Provide the (X, Y) coordinate of the cell's center where the given text is located.  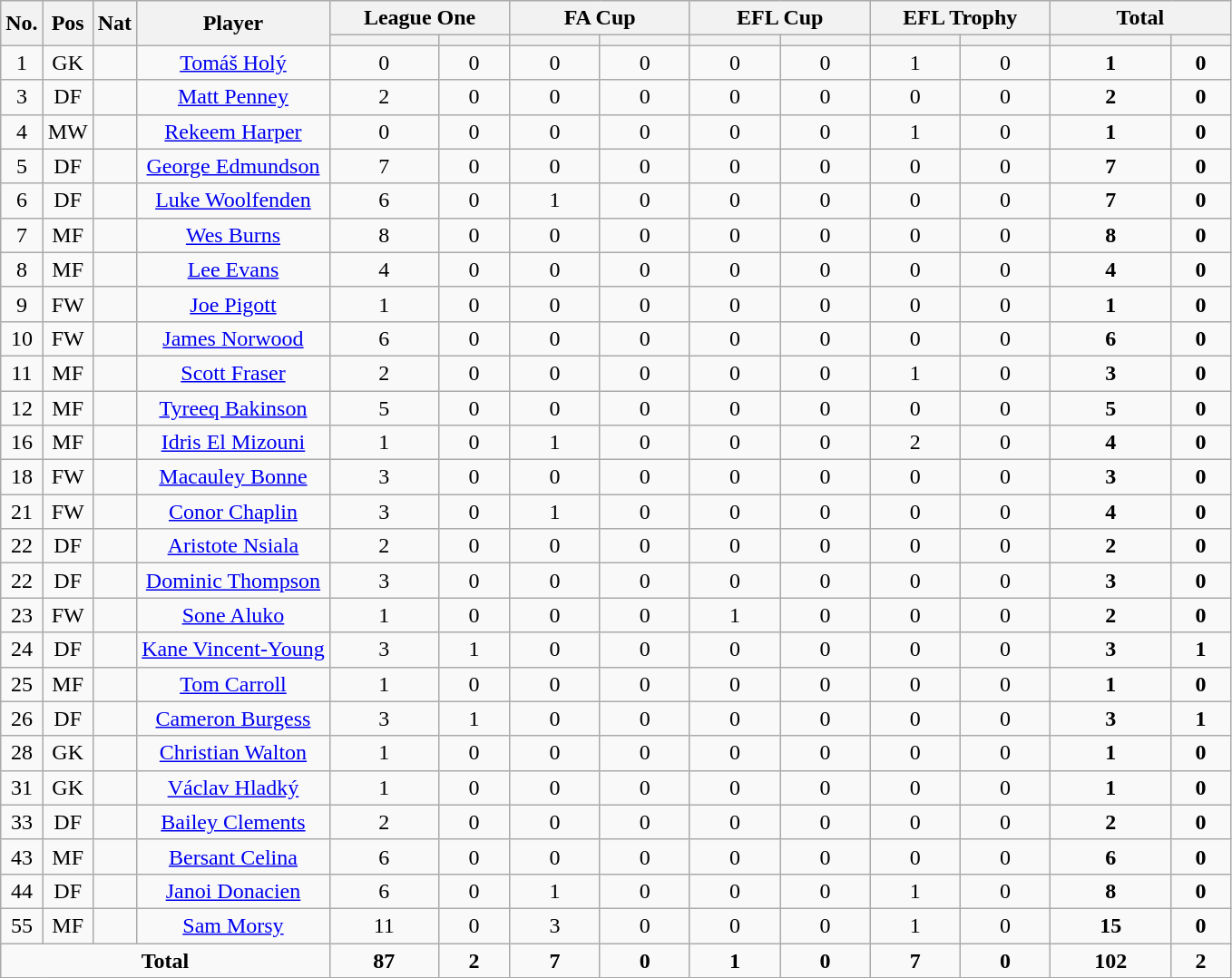
League One (419, 18)
26 (22, 719)
18 (22, 477)
44 (22, 891)
23 (22, 615)
Joe Pigott (234, 304)
Aristote Nsiala (234, 546)
Sam Morsy (234, 925)
Idris El Mizouni (234, 443)
Dominic Thompson (234, 581)
25 (22, 684)
Bersant Celina (234, 856)
Bailey Clements (234, 822)
43 (22, 856)
FA Cup (601, 18)
Wes Burns (234, 235)
Tom Carroll (234, 684)
EFL Trophy (960, 18)
10 (22, 338)
Tomáš Holý (234, 63)
Matt Penney (234, 97)
Tyreeq Bakinson (234, 407)
Kane Vincent-Young (234, 650)
12 (22, 407)
87 (384, 961)
No. (22, 24)
Pos (67, 24)
33 (22, 822)
George Edmundson (234, 166)
MW (67, 132)
Janoi Donacien (234, 891)
Luke Woolfenden (234, 200)
15 (1110, 925)
Player (234, 24)
Nat (114, 24)
Lee Evans (234, 269)
Sone Aluko (234, 615)
James Norwood (234, 338)
16 (22, 443)
Conor Chaplin (234, 512)
31 (22, 787)
Rekeem Harper (234, 132)
9 (22, 304)
102 (1110, 961)
24 (22, 650)
Christian Walton (234, 753)
Scott Fraser (234, 373)
21 (22, 512)
Václav Hladký (234, 787)
28 (22, 753)
Cameron Burgess (234, 719)
55 (22, 925)
Macauley Bonne (234, 477)
EFL Cup (780, 18)
